Return the [x, y] coordinate for the center point of the cell that contains the specified text.  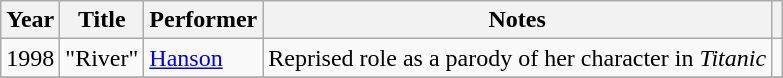
Notes [518, 20]
Title [102, 20]
Reprised role as a parody of her character in Titanic [518, 58]
1998 [30, 58]
Performer [204, 20]
Hanson [204, 58]
"River" [102, 58]
Year [30, 20]
